Pinpoint the cell where the given text exists, returning its (X, Y) midpoint coordinate. 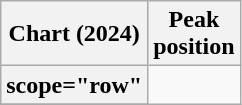
scope="row" (74, 85)
Chart (2024) (74, 34)
Peakposition (194, 34)
